Detect which cell encompasses the target text, then output its (X, Y) center coordinate. 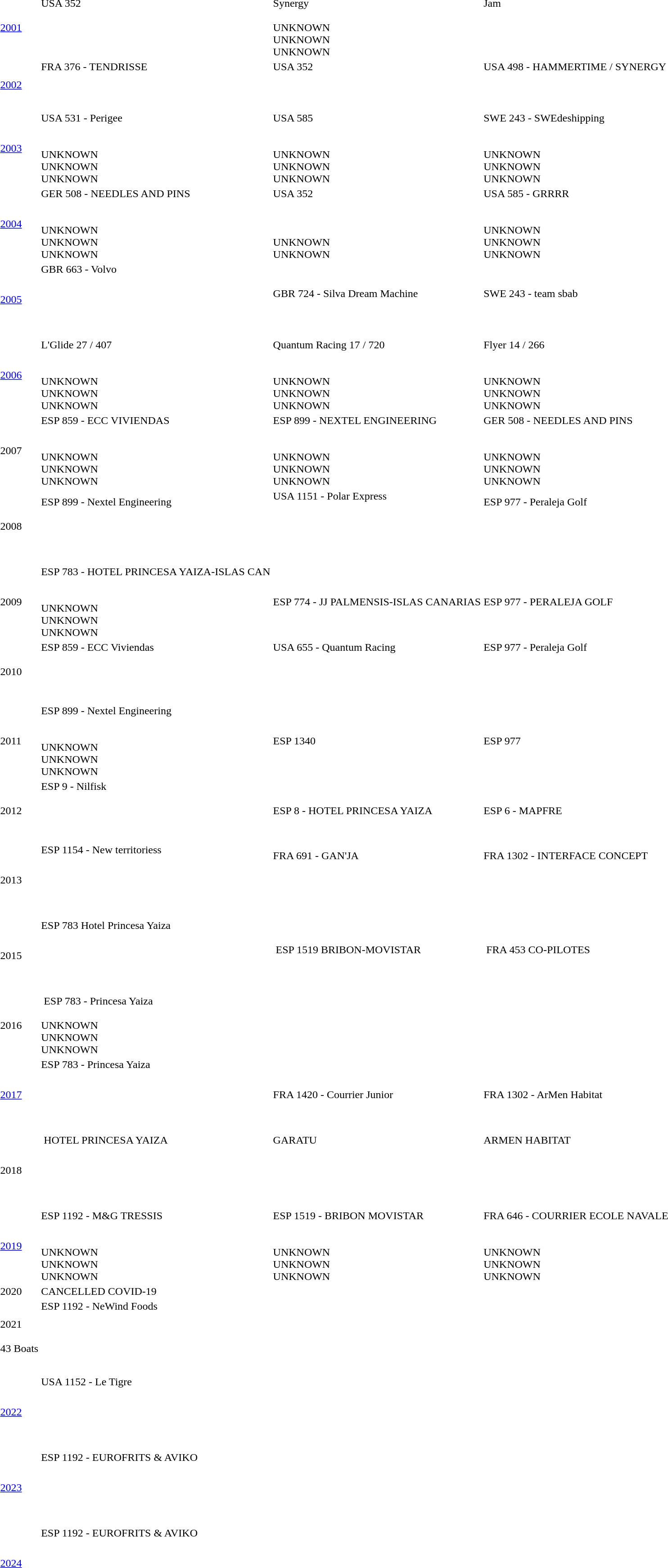
Quantum Racing 17 / 720 UNKNOWNUNKNOWNUNKNOWN (377, 375)
ESP 859 - ECC VIVIENDAS UNKNOWNUNKNOWNUNKNOWN (156, 451)
GBR 724 - Silva Dream Machine (377, 300)
ESP 899 - Nextel Engineering UNKNOWN UNKNOWN UNKNOWN (156, 741)
USA 352 (377, 85)
ESP 1192 - EUROFRITS & AVIKO (156, 1488)
FRA 691 - GAN'JA (377, 880)
ESP 783 - Princesa Yaiza (156, 1095)
USA 352 UNKNOWNUNKNOWN (377, 224)
ESP 1192 - NeWind Foods (156, 1337)
ESP 1519 BRIBON-MOVISTAR (377, 956)
ESP 774 - JJ PALMENSIS-ISLAS CANARIAS (377, 602)
ESP 783 - HOTEL PRINCESA YAIZA-ISLAS CANUNKNOWNUNKNOWNUNKNOWN (156, 602)
GARATU (377, 1170)
USA 1152 - Le Tigre (156, 1412)
ESP 899 - Nextel Engineering (156, 527)
ESP 783 Hotel Princesa Yaiza (156, 956)
ESP 783 - Princesa YaizaUNKNOWNUNKNOWNUNKNOWN (156, 1025)
GER 508 - NEEDLES AND PINSUNKNOWNUNKNOWNUNKNOWN (156, 224)
ESP 8 - HOTEL PRINCESA YAIZA (377, 811)
ESP 1519 - BRIBON MOVISTARUNKNOWNUNKNOWNUNKNOWN (377, 1246)
ESP 859 - ECC Viviendas (156, 671)
ESP 1192 - M&G TRESSISUNKNOWNUNKNOWNUNKNOWN (156, 1246)
ESP 1340 (377, 741)
ESP 899 - NEXTEL ENGINEERINGUNKNOWNUNKNOWNUNKNOWN (377, 451)
GBR 663 - Volvo (156, 300)
USA 1151 - Polar Express (377, 527)
USA 531 - PerigeeUNKNOWNUNKNOWNUNKNOWN (156, 149)
FRA 1420 - Courrier Junior (377, 1095)
ESP 9 - Nilfisk (156, 811)
USA 585UNKNOWNUNKNOWNUNKNOWN (377, 149)
HOTEL PRINCESA YAIZA (156, 1170)
USA 655 - Quantum Racing (377, 671)
ESP 1154 - New territoriess (156, 880)
L'Glide 27 / 407 UNKNOWNUNKNOWNUNKNOWN (156, 375)
FRA 376 - TENDRISSE (156, 85)
